Scan for the cell matching the given text and deliver its (X, Y) coordinate at center. 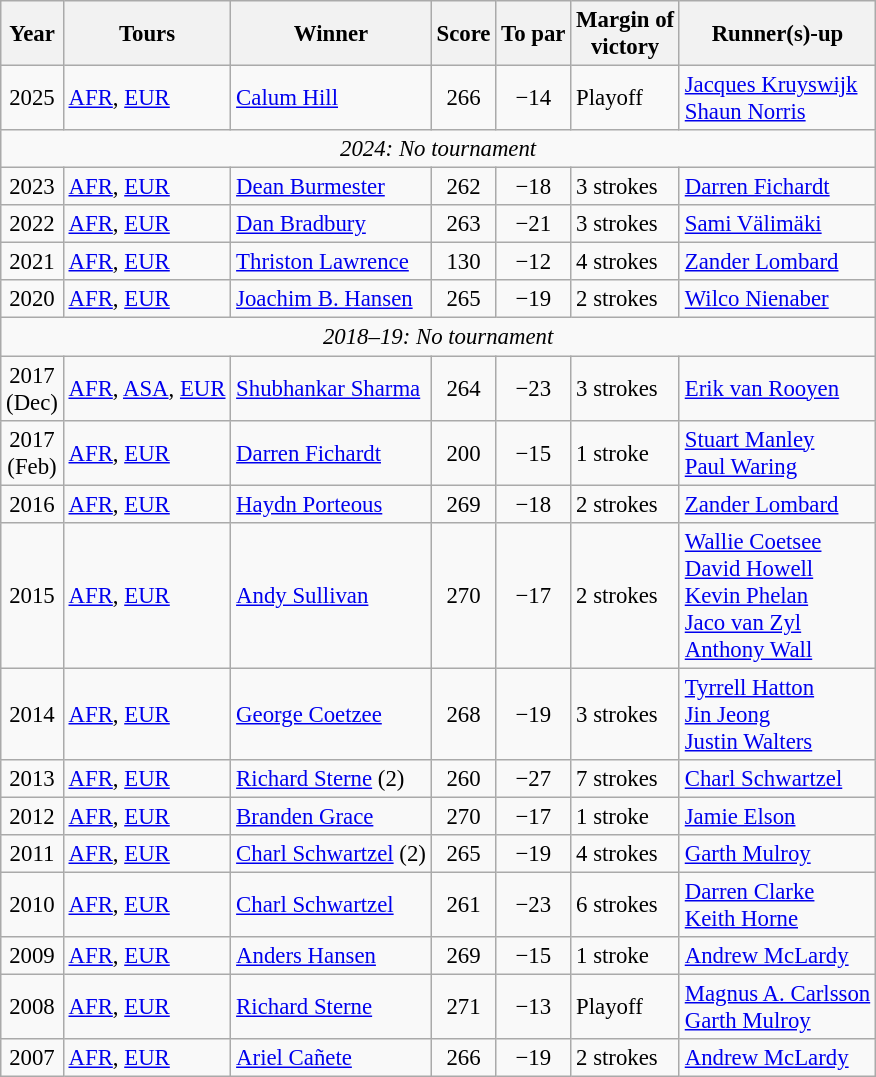
Margin ofvictory (626, 34)
Erik van Rooyen (777, 388)
2012 (32, 816)
2014 (32, 714)
−12 (534, 262)
Tours (147, 34)
2010 (32, 904)
2023 (32, 187)
2013 (32, 779)
2007 (32, 1058)
6 strokes (626, 904)
AFR, ASA, EUR (147, 388)
−13 (534, 1008)
Andy Sullivan (331, 595)
7 strokes (626, 779)
2021 (32, 262)
Year (32, 34)
Thriston Lawrence (331, 262)
Wilco Nienaber (777, 299)
Winner (331, 34)
Dean Burmester (331, 187)
−14 (534, 98)
130 (464, 262)
Charl Schwartzel (2) (331, 854)
−21 (534, 224)
Runner(s)-up (777, 34)
Score (464, 34)
Dan Bradbury (331, 224)
2022 (32, 224)
263 (464, 224)
Shubhankar Sharma (331, 388)
2015 (32, 595)
2009 (32, 956)
Magnus A. Carlsson Garth Mulroy (777, 1008)
Calum Hill (331, 98)
Anders Hansen (331, 956)
2024: No tournament (438, 149)
260 (464, 779)
Stuart Manley Paul Waring (777, 452)
Richard Sterne (2) (331, 779)
268 (464, 714)
200 (464, 452)
Jacques Kruyswijk Shaun Norris (777, 98)
Tyrrell Hatton Jin Jeong Justin Walters (777, 714)
2008 (32, 1008)
Darren Clarke Keith Horne (777, 904)
Wallie Coetsee David Howell Kevin Phelan Jaco van Zyl Anthony Wall (777, 595)
Sami Välimäki (777, 224)
Ariel Cañete (331, 1058)
262 (464, 187)
2016 (32, 504)
2017(Dec) (32, 388)
Richard Sterne (331, 1008)
Garth Mulroy (777, 854)
Haydn Porteous (331, 504)
261 (464, 904)
2018–19: No tournament (438, 337)
2011 (32, 854)
To par (534, 34)
Joachim B. Hansen (331, 299)
2020 (32, 299)
−27 (534, 779)
2025 (32, 98)
2017(Feb) (32, 452)
Jamie Elson (777, 816)
Branden Grace (331, 816)
264 (464, 388)
271 (464, 1008)
George Coetzee (331, 714)
